Capture the cell that displays the provided text and extract its (x, y) central coordinate. 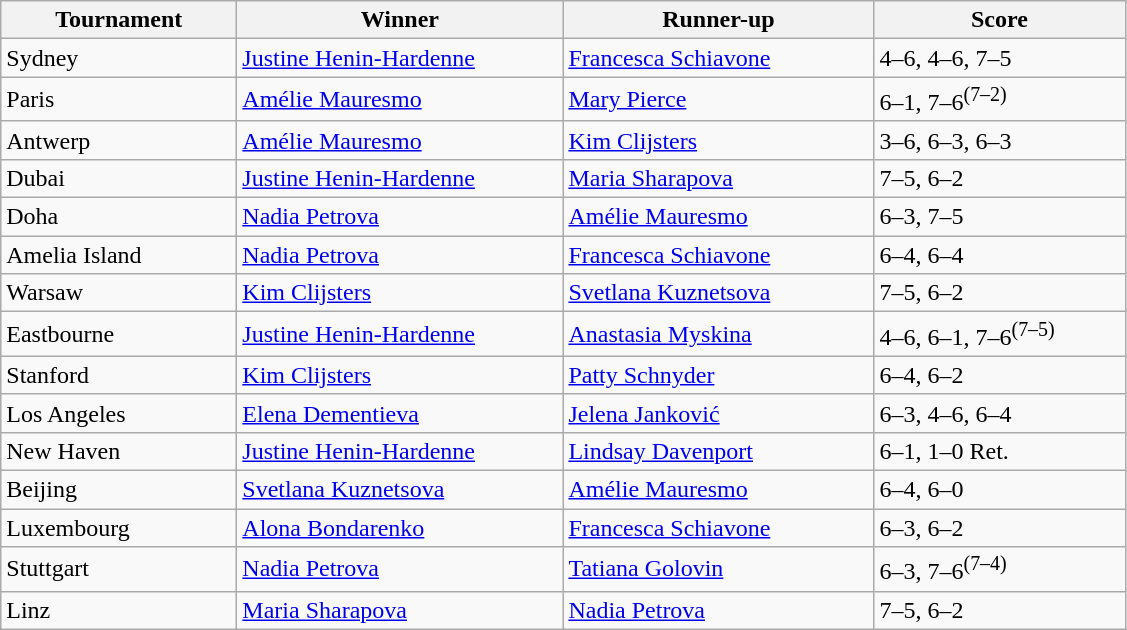
Anastasia Myskina (718, 334)
Dubai (119, 178)
Lindsay Davenport (718, 451)
New Haven (119, 451)
6–4, 6–0 (1000, 489)
6–4, 6–2 (1000, 375)
6–3, 7–5 (1000, 217)
Beijing (119, 489)
6–1, 7–6(7–2) (1000, 100)
Los Angeles (119, 413)
Winner (400, 20)
Warsaw (119, 293)
4–6, 4–6, 7–5 (1000, 58)
6–1, 1–0 Ret. (1000, 451)
Antwerp (119, 140)
Patty Schnyder (718, 375)
6–4, 6–4 (1000, 255)
Sydney (119, 58)
4–6, 6–1, 7–6(7–5) (1000, 334)
Linz (119, 610)
Mary Pierce (718, 100)
Luxembourg (119, 528)
Elena Dementieva (400, 413)
6–3, 6–2 (1000, 528)
Paris (119, 100)
Doha (119, 217)
3–6, 6–3, 6–3 (1000, 140)
6–3, 7–6(7–4) (1000, 570)
Alona Bondarenko (400, 528)
Eastbourne (119, 334)
Tournament (119, 20)
Stuttgart (119, 570)
Stanford (119, 375)
Score (1000, 20)
Amelia Island (119, 255)
6–3, 4–6, 6–4 (1000, 413)
Tatiana Golovin (718, 570)
Runner-up (718, 20)
Jelena Janković (718, 413)
